Search for the cell housing the specified text and yield its [X, Y] center coordinate. 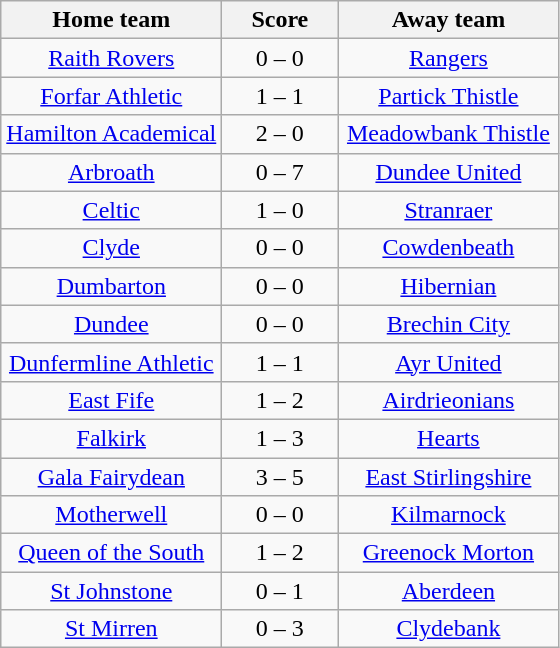
0 – 7 [280, 172]
Score [280, 20]
Clyde [112, 248]
Queen of the South [112, 553]
Greenock Morton [448, 553]
East Fife [112, 400]
Rangers [448, 58]
Raith Rovers [112, 58]
St Mirren [112, 629]
Hearts [448, 438]
Hibernian [448, 286]
Meadowbank Thistle [448, 134]
Falkirk [112, 438]
Partick Thistle [448, 96]
Airdrieonians [448, 400]
Forfar Athletic [112, 96]
1 – 0 [280, 210]
Clydebank [448, 629]
Kilmarnock [448, 515]
Dumbarton [112, 286]
Dunfermline Athletic [112, 362]
Dundee United [448, 172]
East Stirlingshire [448, 477]
3 – 5 [280, 477]
Celtic [112, 210]
0 – 3 [280, 629]
Cowdenbeath [448, 248]
Aberdeen [448, 591]
Ayr United [448, 362]
0 – 1 [280, 591]
Away team [448, 20]
2 – 0 [280, 134]
Stranraer [448, 210]
Dundee [112, 324]
Arbroath [112, 172]
Motherwell [112, 515]
St Johnstone [112, 591]
1 – 3 [280, 438]
Hamilton Academical [112, 134]
Brechin City [448, 324]
Gala Fairydean [112, 477]
Home team [112, 20]
